Return [X, Y] of the center of cell containing provided text 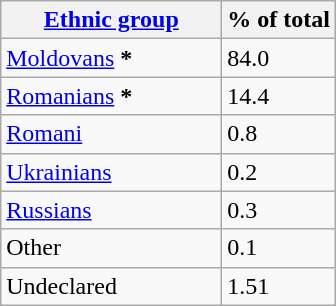
0.2 [279, 172]
1.51 [279, 286]
14.4 [279, 96]
Other [112, 248]
0.3 [279, 210]
Undeclared [112, 286]
Russians [112, 210]
Moldovans * [112, 58]
Ukrainians [112, 172]
Romani [112, 134]
Romanians * [112, 96]
Ethnic group [112, 20]
% of total [279, 20]
0.1 [279, 248]
84.0 [279, 58]
0.8 [279, 134]
